Determine the (x, y) coordinate at the center of the cell enclosing the given text.  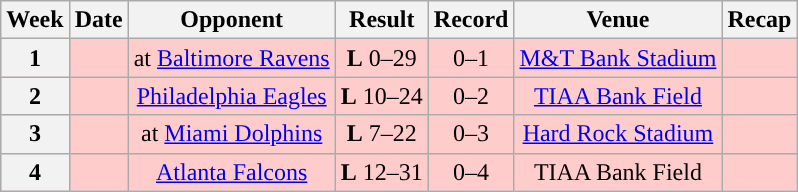
Recap (760, 20)
Week (35, 20)
0–1 (471, 58)
1 (35, 58)
0–4 (471, 172)
Result (382, 20)
0–3 (471, 134)
2 (35, 96)
L 7–22 (382, 134)
4 (35, 172)
Record (471, 20)
Date (98, 20)
Venue (618, 20)
Opponent (232, 20)
at Miami Dolphins (232, 134)
L 0–29 (382, 58)
L 12–31 (382, 172)
3 (35, 134)
M&T Bank Stadium (618, 58)
L 10–24 (382, 96)
at Baltimore Ravens (232, 58)
Philadelphia Eagles (232, 96)
Atlanta Falcons (232, 172)
0–2 (471, 96)
Hard Rock Stadium (618, 134)
